Output the (x, y) coordinate of the center of the cell containing the given text.  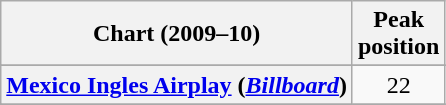
22 (398, 85)
Mexico Ingles Airplay (Billboard) (177, 85)
Peakposition (398, 34)
Chart (2009–10) (177, 34)
